Provide the [X, Y] coordinate of the cell's center where the given text is located.  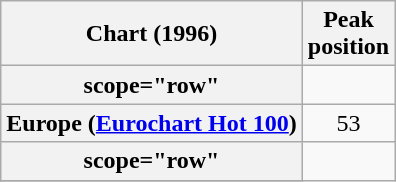
Peak position [348, 34]
Europe (Eurochart Hot 100) [152, 123]
Chart (1996) [152, 34]
53 [348, 123]
